Capture the cell that displays the provided text and extract its (x, y) central coordinate. 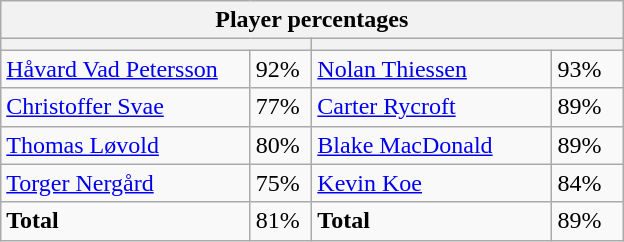
Blake MacDonald (432, 145)
80% (281, 145)
Kevin Koe (432, 183)
Carter Rycroft (432, 107)
77% (281, 107)
Nolan Thiessen (432, 69)
Håvard Vad Petersson (126, 69)
92% (281, 69)
Christoffer Svae (126, 107)
Thomas Løvold (126, 145)
84% (588, 183)
75% (281, 183)
Torger Nergård (126, 183)
81% (281, 221)
Player percentages (312, 20)
93% (588, 69)
